Locate the cell with the specified text and output its (X, Y) center coordinate. 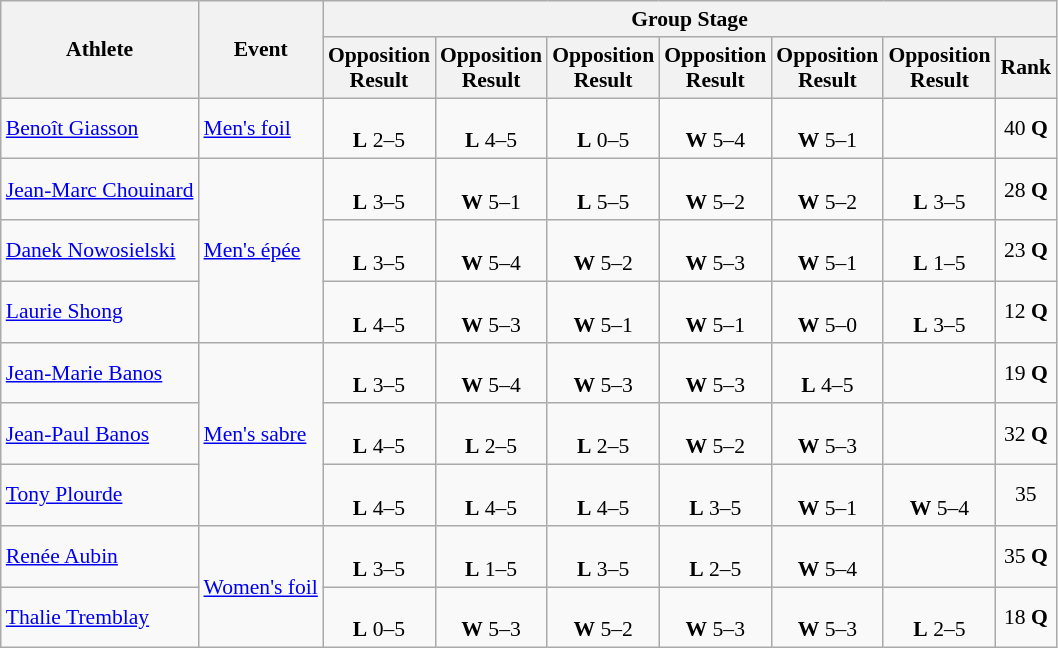
Danek Nowosielski (100, 250)
Laurie Shong (100, 312)
32 Q (1026, 434)
Men's sabre (260, 434)
L 5–5 (603, 190)
Men's foil (260, 128)
Rank (1026, 68)
19 Q (1026, 372)
Benoît Giasson (100, 128)
23 Q (1026, 250)
Renée Aubin (100, 556)
Thalie Tremblay (100, 618)
W 5–0 (827, 312)
28 Q (1026, 190)
Jean-Paul Banos (100, 434)
Tony Plourde (100, 496)
Women's foil (260, 587)
Jean-Marie Banos (100, 372)
Group Stage (690, 19)
Event (260, 50)
35 Q (1026, 556)
35 (1026, 496)
40 Q (1026, 128)
Athlete (100, 50)
12 Q (1026, 312)
Men's épée (260, 250)
Jean-Marc Chouinard (100, 190)
18 Q (1026, 618)
